Return (x, y) of the center of cell containing provided text 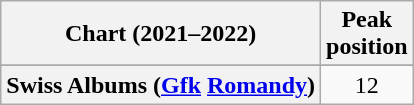
Swiss Albums (Gfk Romandy) (161, 85)
Chart (2021–2022) (161, 34)
Peakposition (367, 34)
12 (367, 85)
